From the cell containing the given text, extract its center point as [X, Y] coordinate. 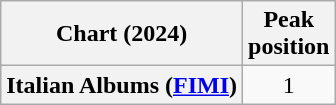
Chart (2024) [122, 34]
Italian Albums (FIMI) [122, 85]
Peakposition [289, 34]
1 [289, 85]
